Identify which cell holds the provided text, then report its [x, y] central coordinate. 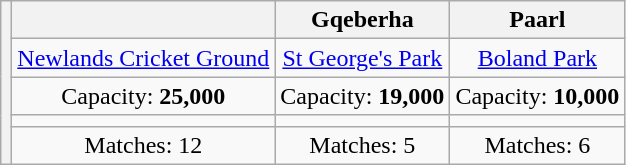
Matches: 12 [144, 145]
Capacity: 19,000 [362, 96]
Matches: 5 [362, 145]
Boland Park [538, 58]
St George's Park [362, 58]
Newlands Cricket Ground [144, 58]
Matches: 6 [538, 145]
Capacity: 25,000 [144, 96]
Capacity: 10,000 [538, 96]
Paarl [538, 20]
Gqeberha [362, 20]
